Identify which cell holds the provided text, then report its (x, y) central coordinate. 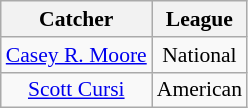
American (200, 90)
Casey R. Moore (76, 55)
National (200, 55)
Scott Cursi (76, 90)
Catcher (76, 19)
League (200, 19)
